Determine the [X, Y] coordinate at the center of the cell enclosing the given text.  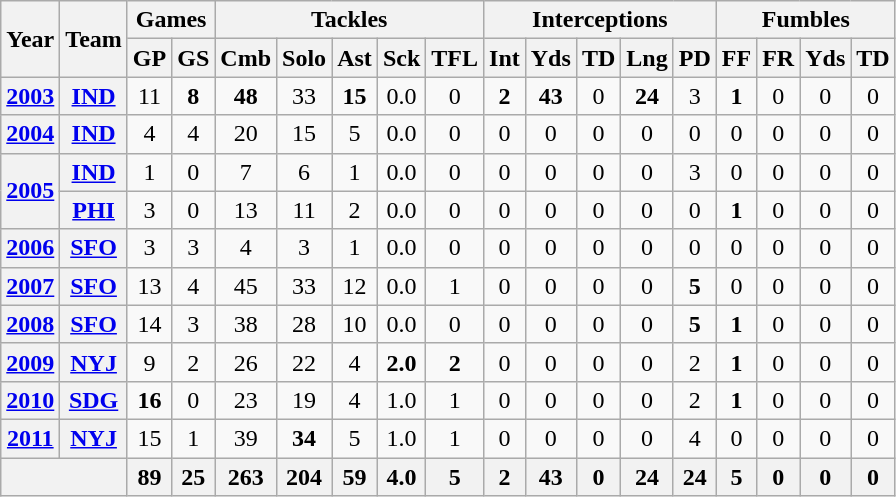
Team [94, 39]
Solo [304, 58]
GS [194, 58]
PD [694, 58]
7 [246, 172]
Year [30, 39]
25 [194, 477]
20 [246, 134]
FR [778, 58]
Interceptions [600, 20]
22 [304, 362]
2.0 [401, 362]
39 [246, 438]
12 [355, 286]
Cmb [246, 58]
FF [736, 58]
19 [304, 400]
2006 [30, 248]
10 [355, 324]
GP [149, 58]
34 [304, 438]
2007 [30, 286]
23 [246, 400]
SDG [94, 400]
89 [149, 477]
2005 [30, 191]
Lng [647, 58]
Fumbles [806, 20]
45 [246, 286]
26 [246, 362]
4.0 [401, 477]
2004 [30, 134]
59 [355, 477]
Games [170, 20]
6 [304, 172]
38 [246, 324]
Ast [355, 58]
204 [304, 477]
16 [149, 400]
2009 [30, 362]
Sck [401, 58]
8 [194, 96]
48 [246, 96]
Tackles [350, 20]
2011 [30, 438]
2010 [30, 400]
28 [304, 324]
2003 [30, 96]
TFL [455, 58]
9 [149, 362]
PHI [94, 210]
Int [505, 58]
263 [246, 477]
2008 [30, 324]
14 [149, 324]
